Output the (x, y) coordinate of the center of the cell containing the given text.  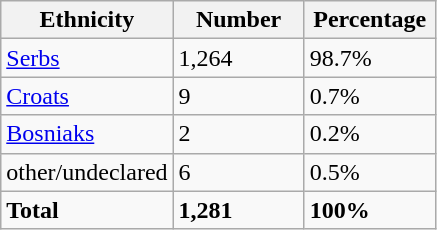
9 (238, 96)
other/undeclared (87, 172)
Croats (87, 96)
100% (370, 210)
0.7% (370, 96)
Percentage (370, 20)
1,281 (238, 210)
2 (238, 134)
0.2% (370, 134)
Number (238, 20)
Ethnicity (87, 20)
0.5% (370, 172)
Total (87, 210)
6 (238, 172)
Bosniaks (87, 134)
1,264 (238, 58)
98.7% (370, 58)
Serbs (87, 58)
